Capture the cell that displays the provided text and extract its (x, y) central coordinate. 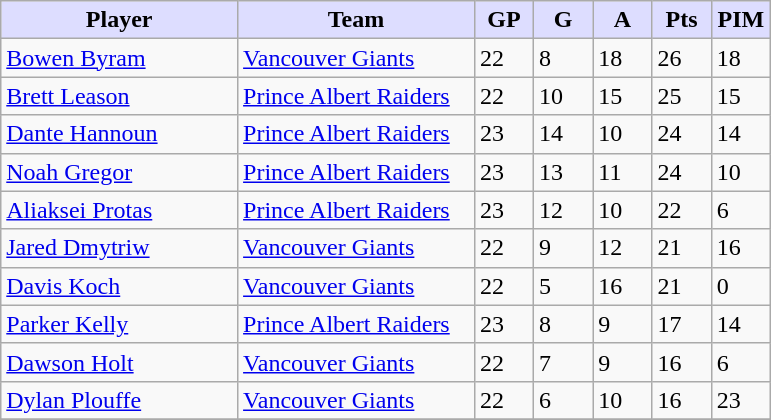
Dawson Holt (120, 362)
Aliaksei Protas (120, 210)
26 (682, 58)
A (622, 20)
Noah Gregor (120, 172)
G (564, 20)
7 (564, 362)
GP (504, 20)
Parker Kelly (120, 324)
PIM (740, 20)
Brett Leason (120, 96)
Team (356, 20)
Bowen Byram (120, 58)
0 (740, 286)
Player (120, 20)
13 (564, 172)
5 (564, 286)
Davis Koch (120, 286)
Pts (682, 20)
Jared Dmytriw (120, 248)
Dylan Plouffe (120, 400)
17 (682, 324)
Dante Hannoun (120, 134)
25 (682, 96)
11 (622, 172)
